Pinpoint the cell where the given text exists, returning its [X, Y] midpoint coordinate. 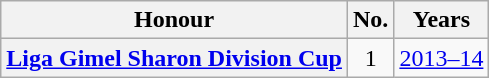
1 [370, 58]
2013–14 [442, 58]
Years [442, 20]
Honour [174, 20]
Liga Gimel Sharon Division Cup [174, 58]
No. [370, 20]
